Extract the (X, Y) coordinate from the center of the cell holding the provided text.  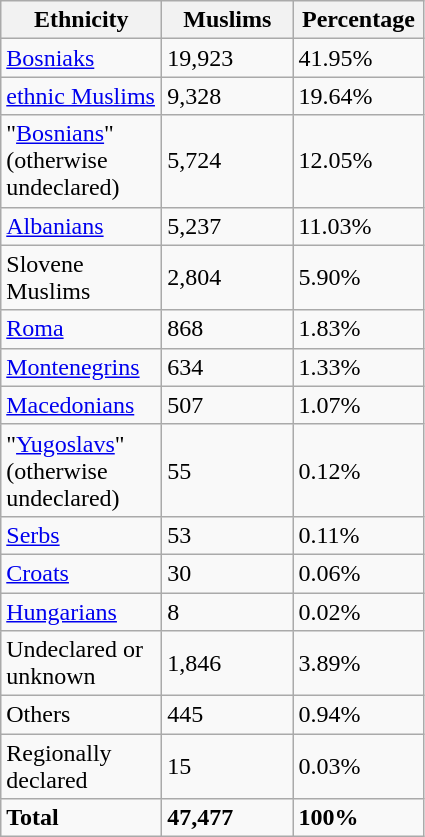
Roma (82, 329)
Macedonians (82, 405)
507 (228, 405)
5,237 (228, 226)
Muslims (228, 20)
868 (228, 329)
53 (228, 535)
0.02% (358, 611)
Total (82, 818)
30 (228, 573)
Serbs (82, 535)
11.03% (358, 226)
1.07% (358, 405)
19.64% (358, 96)
1,846 (228, 664)
0.06% (358, 573)
Slovene Muslims (82, 278)
12.05% (358, 161)
0.12% (358, 470)
0.11% (358, 535)
Regionally declared (82, 766)
"Bosnians"(otherwise undeclared) (82, 161)
Hungarians (82, 611)
55 (228, 470)
8 (228, 611)
Bosniaks (82, 58)
Undeclared or unknown (82, 664)
Others (82, 715)
100% (358, 818)
445 (228, 715)
634 (228, 367)
Montenegrins (82, 367)
47,477 (228, 818)
0.03% (358, 766)
1.83% (358, 329)
5.90% (358, 278)
Croats (82, 573)
Ethnicity (82, 20)
3.89% (358, 664)
19,923 (228, 58)
15 (228, 766)
2,804 (228, 278)
9,328 (228, 96)
5,724 (228, 161)
41.95% (358, 58)
Albanians (82, 226)
"Yugoslavs"(otherwise undeclared) (82, 470)
ethnic Muslims (82, 96)
0.94% (358, 715)
1.33% (358, 367)
Percentage (358, 20)
